Provide the (x, y) coordinate of the cell's center where the given text is located.  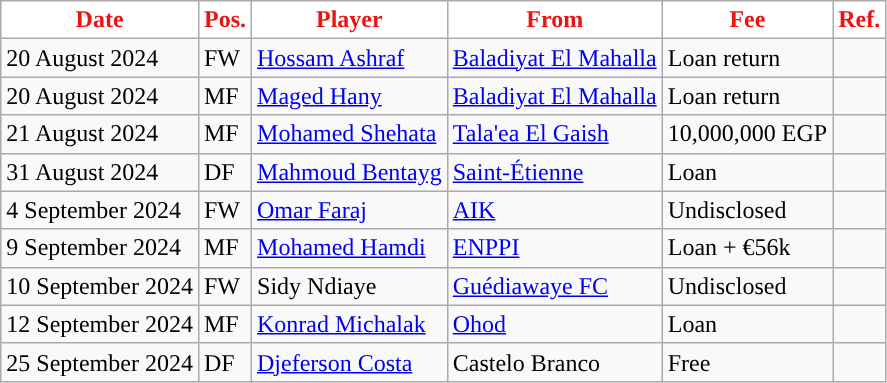
Djeferson Costa (350, 362)
Maged Hany (350, 96)
Loan + €56k (747, 248)
Sidy Ndiaye (350, 286)
Fee (747, 20)
Mohamed Shehata (350, 134)
Konrad Michalak (350, 324)
Mahmoud Bentayg (350, 172)
9 September 2024 (100, 248)
Date (100, 20)
12 September 2024 (100, 324)
Mohamed Hamdi (350, 248)
10,000,000 EGP (747, 134)
Free (747, 362)
ENPPI (554, 248)
4 September 2024 (100, 210)
Pos. (224, 20)
Tala'ea El Gaish (554, 134)
31 August 2024 (100, 172)
25 September 2024 (100, 362)
AIK (554, 210)
Player (350, 20)
Ohod (554, 324)
Omar Faraj (350, 210)
Castelo Branco (554, 362)
Ref. (860, 20)
Saint-Étienne (554, 172)
Hossam Ashraf (350, 58)
10 September 2024 (100, 286)
Guédiawaye FC (554, 286)
From (554, 20)
21 August 2024 (100, 134)
